Find where the given text appears and provide that cell's center as [X, Y] coordinate. 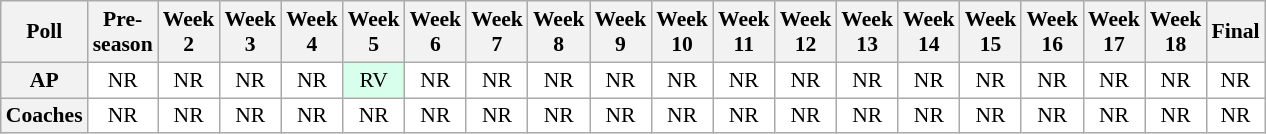
Week7 [497, 32]
Week11 [744, 32]
Week10 [682, 32]
Week16 [1052, 32]
Week15 [991, 32]
Week6 [435, 32]
Week12 [806, 32]
Week8 [559, 32]
Week18 [1176, 32]
Week3 [250, 32]
Week17 [1114, 32]
Week4 [312, 32]
Week9 [621, 32]
Week13 [867, 32]
Week5 [374, 32]
Week2 [189, 32]
Final [1235, 32]
RV [374, 80]
Week14 [929, 32]
AP [44, 80]
Pre-season [123, 32]
Poll [44, 32]
Coaches [44, 116]
